Pinpoint the cell where the given text exists, returning its [X, Y] midpoint coordinate. 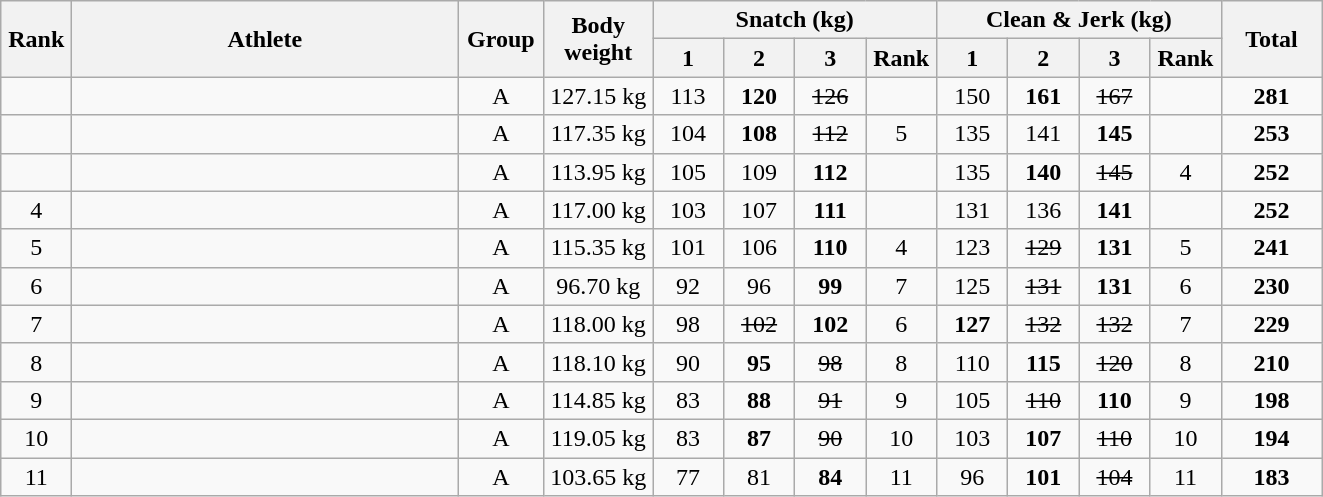
108 [760, 134]
229 [1272, 324]
Athlete [265, 39]
117.35 kg [598, 134]
126 [830, 96]
183 [1272, 477]
118.00 kg [598, 324]
241 [1272, 248]
111 [830, 210]
87 [760, 438]
84 [830, 477]
127.15 kg [598, 96]
253 [1272, 134]
88 [760, 400]
99 [830, 286]
125 [972, 286]
127 [972, 324]
103.65 kg [598, 477]
92 [688, 286]
Body weight [598, 39]
167 [1114, 96]
119.05 kg [598, 438]
150 [972, 96]
136 [1044, 210]
95 [760, 362]
Group [501, 39]
123 [972, 248]
281 [1272, 96]
117.00 kg [598, 210]
115 [1044, 362]
230 [1272, 286]
210 [1272, 362]
96.70 kg [598, 286]
115.35 kg [598, 248]
198 [1272, 400]
77 [688, 477]
118.10 kg [598, 362]
109 [760, 172]
113.95 kg [598, 172]
194 [1272, 438]
Snatch (kg) [794, 20]
91 [830, 400]
114.85 kg [598, 400]
129 [1044, 248]
140 [1044, 172]
113 [688, 96]
Clean & Jerk (kg) [1079, 20]
Total [1272, 39]
81 [760, 477]
106 [760, 248]
161 [1044, 96]
